Output the (x, y) coordinate of the center of the cell containing the given text.  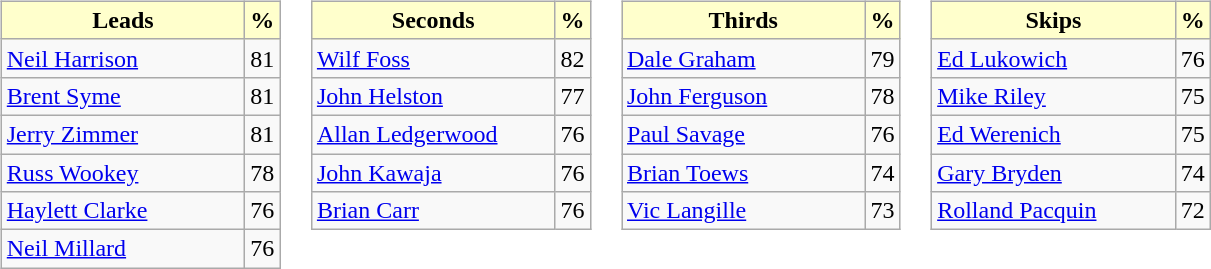
72 (1192, 211)
Gary Bryden (1054, 173)
Jerry Zimmer (123, 134)
Vic Langille (744, 211)
John Kawaja (433, 173)
Thirds (744, 20)
82 (572, 58)
John Ferguson (744, 96)
Wilf Foss (433, 58)
Ed Werenich (1054, 134)
Rolland Pacquin (1054, 211)
73 (882, 211)
79 (882, 58)
Allan Ledgerwood (433, 134)
Brian Toews (744, 173)
Skips (1054, 20)
Mike Riley (1054, 96)
Paul Savage (744, 134)
Haylett Clarke (123, 211)
Russ Wookey (123, 173)
Leads (123, 20)
Seconds (433, 20)
Brent Syme (123, 96)
Brian Carr (433, 211)
Dale Graham (744, 58)
Neil Harrison (123, 58)
77 (572, 96)
John Helston (433, 96)
Neil Millard (123, 249)
Ed Lukowich (1054, 58)
